Pinpoint the cell where the given text exists, returning its (X, Y) midpoint coordinate. 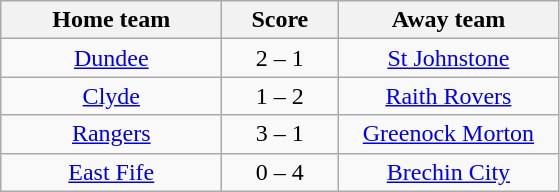
0 – 4 (280, 172)
St Johnstone (448, 58)
Score (280, 20)
Clyde (112, 96)
2 – 1 (280, 58)
Raith Rovers (448, 96)
Rangers (112, 134)
Dundee (112, 58)
Away team (448, 20)
1 – 2 (280, 96)
Brechin City (448, 172)
3 – 1 (280, 134)
Home team (112, 20)
East Fife (112, 172)
Greenock Morton (448, 134)
